Extract the [x, y] coordinate from the center of the cell holding the provided text.  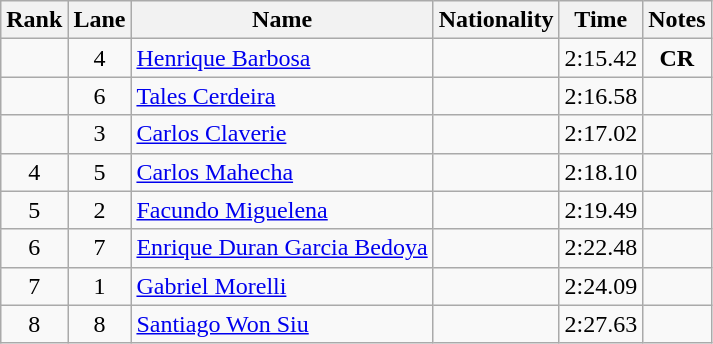
Notes [677, 20]
Facundo Miguelena [282, 210]
Santiago Won Siu [282, 324]
2:19.49 [601, 210]
Rank [34, 20]
1 [100, 286]
Gabriel Morelli [282, 286]
2:27.63 [601, 324]
Name [282, 20]
2:16.58 [601, 96]
2:17.02 [601, 134]
Carlos Claverie [282, 134]
2:18.10 [601, 172]
2 [100, 210]
CR [677, 58]
Nationality [496, 20]
2:22.48 [601, 248]
Tales Cerdeira [282, 96]
3 [100, 134]
Carlos Mahecha [282, 172]
Henrique Barbosa [282, 58]
Enrique Duran Garcia Bedoya [282, 248]
Time [601, 20]
2:15.42 [601, 58]
Lane [100, 20]
2:24.09 [601, 286]
